Capture the cell that displays the provided text and extract its (x, y) central coordinate. 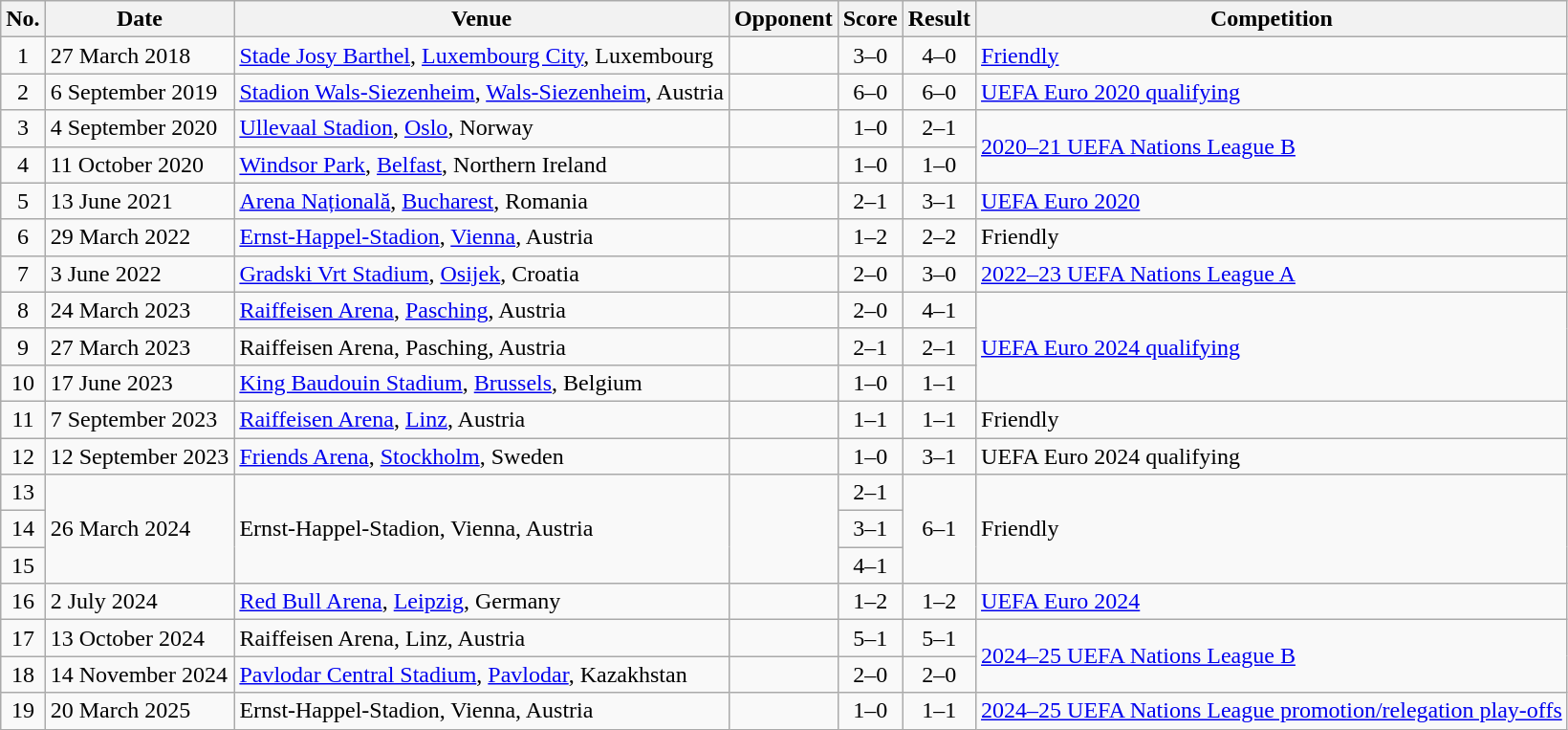
7 September 2023 (140, 419)
2024–25 UEFA Nations League B (1272, 656)
13 June 2021 (140, 201)
11 October 2020 (140, 165)
Stade Josy Barthel, Luxembourg City, Luxembourg (482, 55)
17 June 2023 (140, 383)
3 June 2022 (140, 274)
10 (23, 383)
2024–25 UEFA Nations League promotion/relegation play-offs (1272, 711)
16 (23, 602)
2 July 2024 (140, 602)
4 (23, 165)
No. (23, 19)
24 March 2023 (140, 310)
Competition (1272, 19)
9 (23, 346)
Friends Arena, Stockholm, Sweden (482, 456)
2–2 (939, 237)
12 September 2023 (140, 456)
4 September 2020 (140, 128)
20 March 2025 (140, 711)
5 (23, 201)
6 (23, 237)
27 March 2023 (140, 346)
13 October 2024 (140, 638)
UEFA Euro 2020 qualifying (1272, 92)
8 (23, 310)
26 March 2024 (140, 529)
11 (23, 419)
Stadion Wals-Siezenheim, Wals-Siezenheim, Austria (482, 92)
Red Bull Arena, Leipzig, Germany (482, 602)
King Baudouin Stadium, Brussels, Belgium (482, 383)
12 (23, 456)
Score (870, 19)
Opponent (783, 19)
3 (23, 128)
2020–21 UEFA Nations League B (1272, 146)
Venue (482, 19)
14 (23, 529)
18 (23, 675)
4–0 (939, 55)
1 (23, 55)
13 (23, 493)
Result (939, 19)
2 (23, 92)
19 (23, 711)
Gradski Vrt Stadium, Osijek, Croatia (482, 274)
17 (23, 638)
6 September 2019 (140, 92)
UEFA Euro 2024 (1272, 602)
2022–23 UEFA Nations League A (1272, 274)
27 March 2018 (140, 55)
Windsor Park, Belfast, Northern Ireland (482, 165)
UEFA Euro 2020 (1272, 201)
Ullevaal Stadion, Oslo, Norway (482, 128)
15 (23, 565)
Arena Națională, Bucharest, Romania (482, 201)
14 November 2024 (140, 675)
6–1 (939, 529)
Pavlodar Central Stadium, Pavlodar, Kazakhstan (482, 675)
29 March 2022 (140, 237)
7 (23, 274)
Date (140, 19)
